Search for the cell housing the specified text and yield its (X, Y) center coordinate. 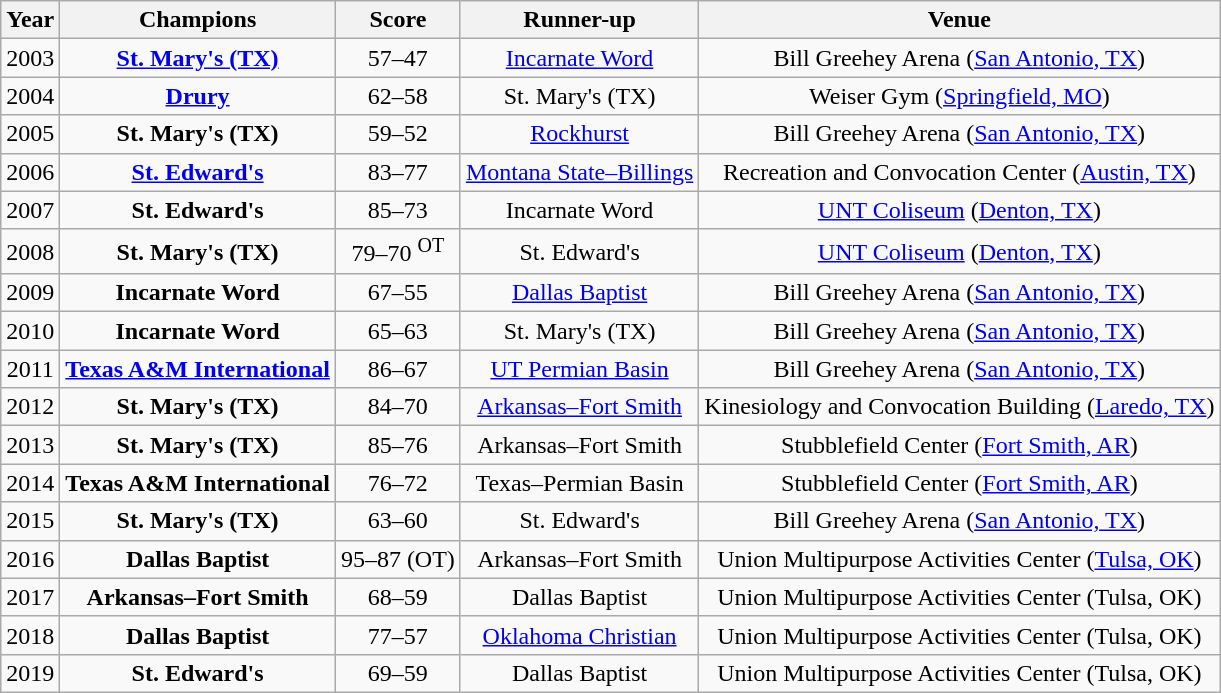
85–73 (398, 210)
Champions (198, 20)
Kinesiology and Convocation Building (Laredo, TX) (960, 407)
2012 (30, 407)
2016 (30, 559)
76–72 (398, 483)
Texas–Permian Basin (579, 483)
Runner-up (579, 20)
Venue (960, 20)
2010 (30, 331)
2018 (30, 635)
62–58 (398, 96)
59–52 (398, 134)
Rockhurst (579, 134)
UT Permian Basin (579, 369)
63–60 (398, 521)
2017 (30, 597)
2006 (30, 172)
83–77 (398, 172)
65–63 (398, 331)
2005 (30, 134)
77–57 (398, 635)
2007 (30, 210)
Oklahoma Christian (579, 635)
Recreation and Convocation Center (Austin, TX) (960, 172)
2015 (30, 521)
68–59 (398, 597)
69–59 (398, 673)
Score (398, 20)
57–47 (398, 58)
2004 (30, 96)
2014 (30, 483)
2013 (30, 445)
2003 (30, 58)
Montana State–Billings (579, 172)
2011 (30, 369)
86–67 (398, 369)
84–70 (398, 407)
2008 (30, 252)
95–87 (OT) (398, 559)
79–70 OT (398, 252)
67–55 (398, 293)
2009 (30, 293)
Year (30, 20)
85–76 (398, 445)
Weiser Gym (Springfield, MO) (960, 96)
2019 (30, 673)
Drury (198, 96)
